For the text-containing cell, return its midpoint in (x, y) coordinate format. 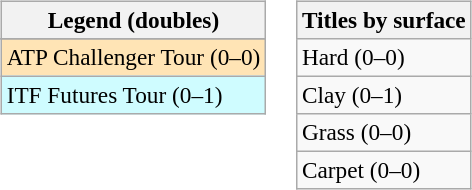
Titles by surface (384, 20)
Clay (0–1) (384, 95)
Grass (0–0) (384, 133)
ATP Challenger Tour (0–0) (133, 57)
Legend (doubles) (133, 20)
ITF Futures Tour (0–1) (133, 95)
Hard (0–0) (384, 57)
Carpet (0–0) (384, 171)
